Extract the [X, Y] coordinate from the center of the cell holding the provided text.  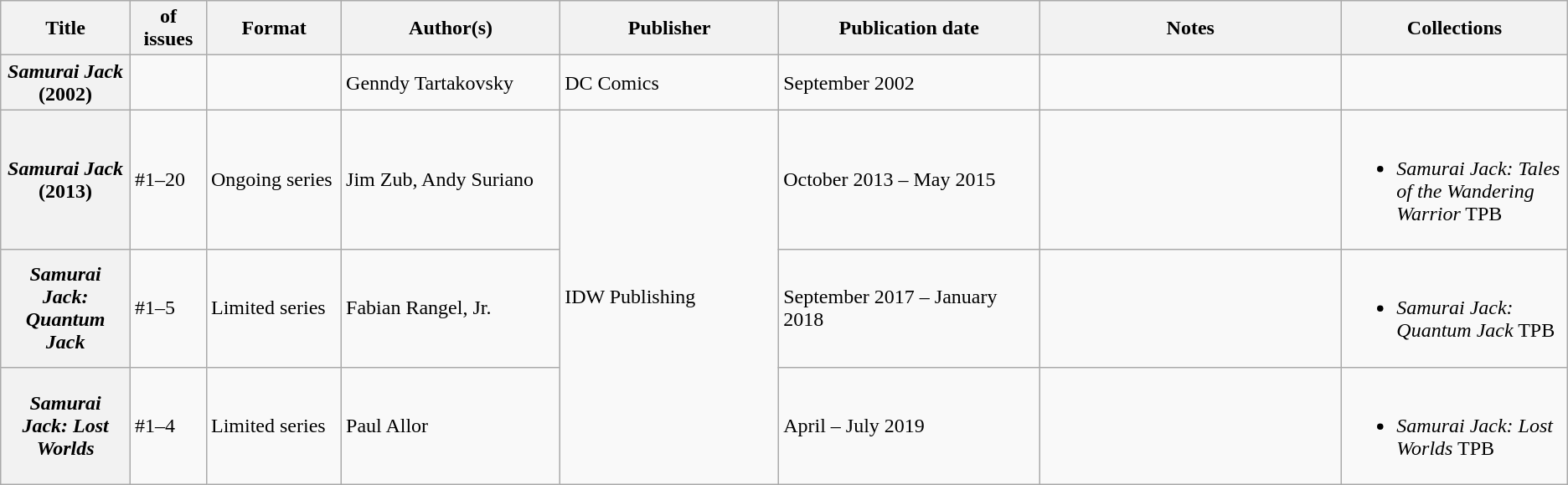
#1–5 [168, 308]
Samurai Jack: Quantum Jack TPB [1454, 308]
#1–20 [168, 179]
Ongoing series [273, 179]
Format [273, 28]
#1–4 [168, 426]
Title [65, 28]
IDW Publishing [670, 297]
Author(s) [451, 28]
Samurai Jack (2002) [65, 82]
DC Comics [670, 82]
Genndy Tartakovsky [451, 82]
Publisher [670, 28]
September 2017 – January 2018 [910, 308]
October 2013 – May 2015 [910, 179]
Samurai Jack (2013) [65, 179]
of issues [168, 28]
Samurai Jack: Lost Worlds TPB [1454, 426]
Samurai Jack: Tales of the Wandering Warrior TPB [1454, 179]
Publication date [910, 28]
Samurai Jack: Quantum Jack [65, 308]
Notes [1191, 28]
Paul Allor [451, 426]
Collections [1454, 28]
Fabian Rangel, Jr. [451, 308]
Jim Zub, Andy Suriano [451, 179]
Samurai Jack: Lost Worlds [65, 426]
April – July 2019 [910, 426]
September 2002 [910, 82]
